From the cell containing the given text, extract its center point as [x, y] coordinate. 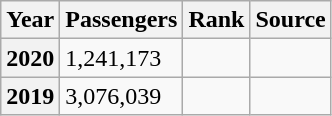
Rank [216, 20]
Passengers [122, 20]
2019 [30, 96]
Year [30, 20]
2020 [30, 58]
3,076,039 [122, 96]
1,241,173 [122, 58]
Source [290, 20]
